Provide the (X, Y) coordinate of the cell's center where the given text is located.  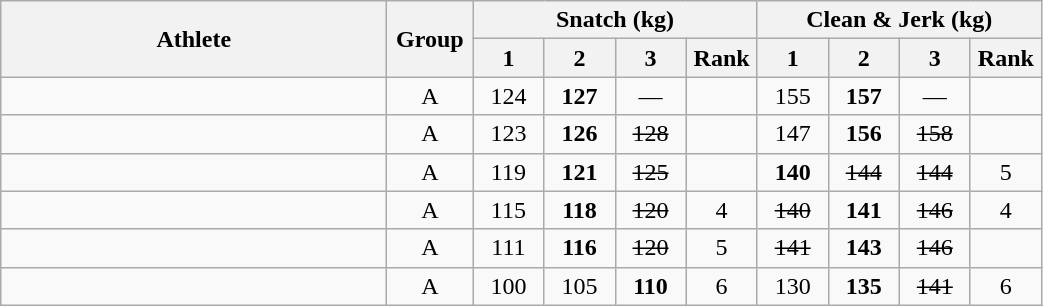
143 (864, 248)
116 (580, 248)
115 (508, 210)
100 (508, 286)
126 (580, 134)
157 (864, 96)
123 (508, 134)
156 (864, 134)
130 (792, 286)
105 (580, 286)
124 (508, 96)
Group (430, 39)
110 (650, 286)
158 (934, 134)
Athlete (194, 39)
147 (792, 134)
128 (650, 134)
118 (580, 210)
111 (508, 248)
119 (508, 172)
Clean & Jerk (kg) (899, 20)
125 (650, 172)
127 (580, 96)
Snatch (kg) (615, 20)
155 (792, 96)
121 (580, 172)
135 (864, 286)
